Extract the (x, y) coordinate from the center of the cell holding the provided text.  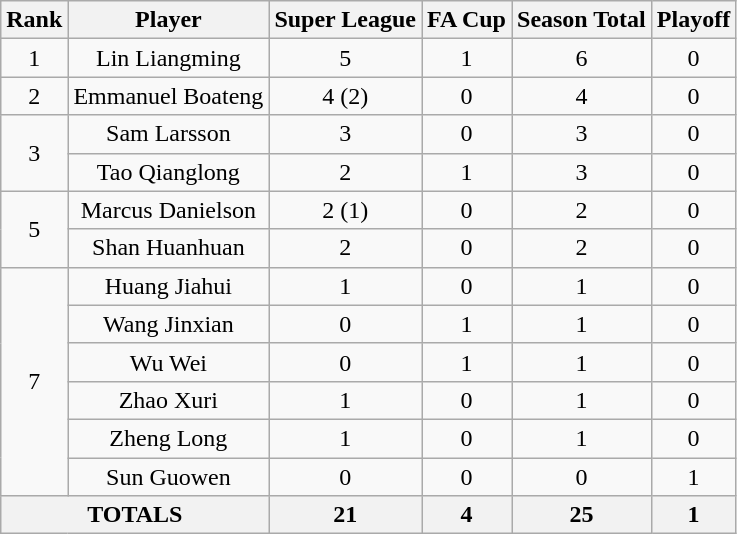
Wang Jinxian (168, 324)
21 (346, 515)
Zhao Xuri (168, 400)
Season Total (582, 20)
TOTALS (135, 515)
Marcus Danielson (168, 210)
Sun Guowen (168, 477)
Shan Huanhuan (168, 248)
Zheng Long (168, 438)
6 (582, 58)
4 (2) (346, 96)
Player (168, 20)
Emmanuel Boateng (168, 96)
Wu Wei (168, 362)
Super League (346, 20)
2 (1) (346, 210)
Playoff (693, 20)
Lin Liangming (168, 58)
Sam Larsson (168, 134)
25 (582, 515)
7 (34, 381)
Huang Jiahui (168, 286)
Tao Qianglong (168, 172)
Rank (34, 20)
FA Cup (467, 20)
